Capture the cell that displays the provided text and extract its (x, y) central coordinate. 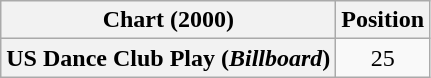
Chart (2000) (168, 20)
US Dance Club Play (Billboard) (168, 58)
25 (383, 58)
Position (383, 20)
